Return [x, y] of the center of cell containing provided text 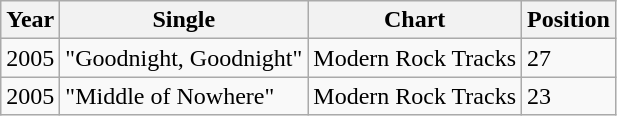
Single [184, 20]
Year [30, 20]
Chart [415, 20]
"Middle of Nowhere" [184, 96]
"Goodnight, Goodnight" [184, 58]
23 [569, 96]
Position [569, 20]
27 [569, 58]
